From the cell containing the given text, extract its center point as (X, Y) coordinate. 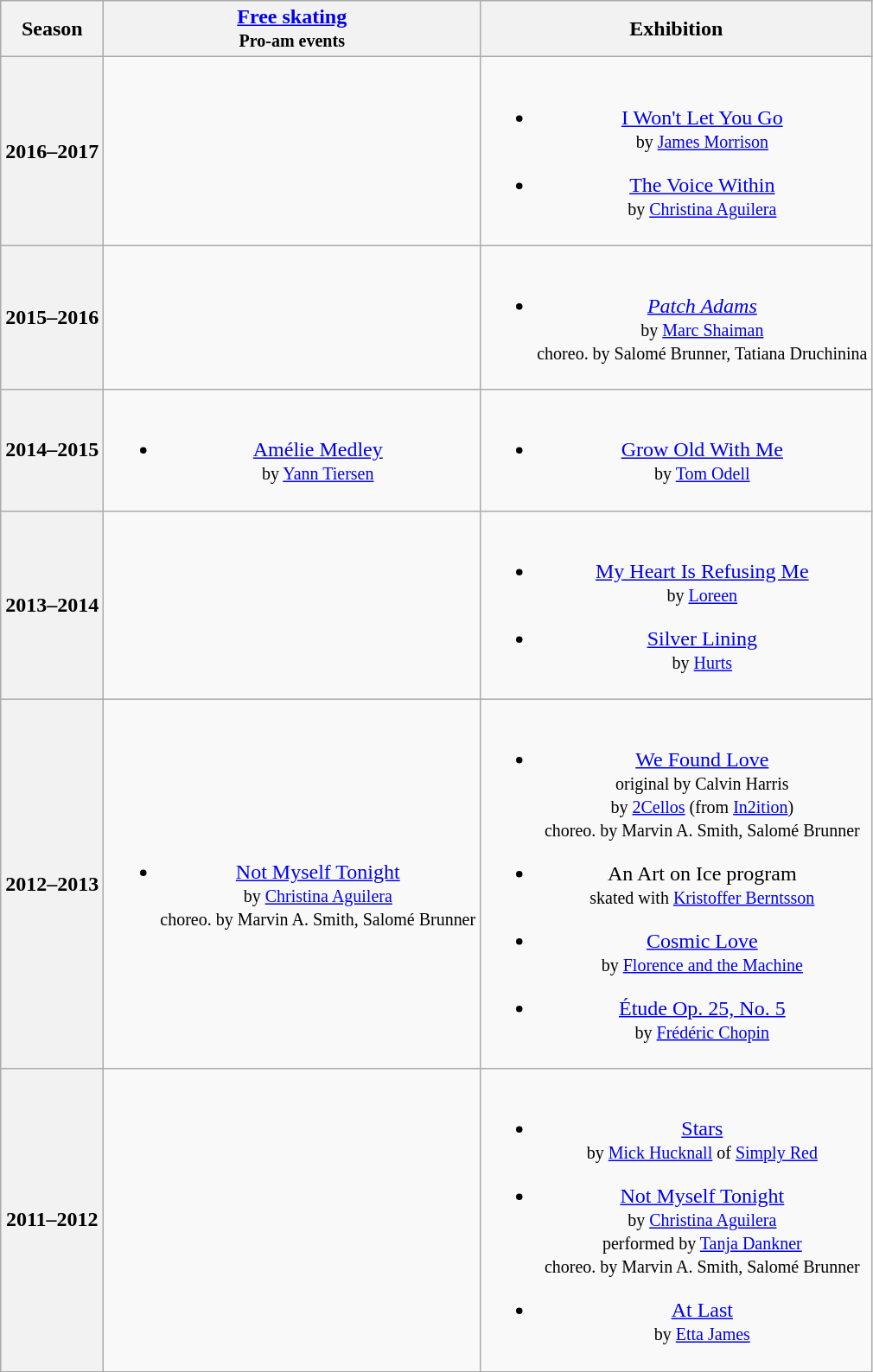
2011–2012 (52, 1220)
2016–2017 (52, 151)
Amélie Medley by Yann Tiersen (292, 450)
Patch Adams by Marc Shaiman choreo. by Salomé Brunner, Tatiana Druchinina (676, 318)
My Heart Is Refusing Me by LoreenSilver Lining by Hurts (676, 605)
Not Myself Tonight by Christina Aguilera choreo. by Marvin A. Smith, Salomé Brunner (292, 884)
2015–2016 (52, 318)
2012–2013 (52, 884)
I Won't Let You Go by James Morrison The Voice Within by Christina Aguilera (676, 151)
Exhibition (676, 29)
Grow Old With Me by Tom Odell (676, 450)
Season (52, 29)
2013–2014 (52, 605)
2014–2015 (52, 450)
Free skating Pro-am events (292, 29)
